Find where the given text appears and provide that cell's center as [X, Y] coordinate. 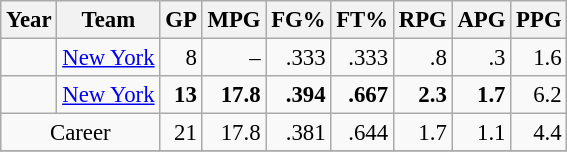
.3 [482, 58]
MPG [234, 20]
.394 [298, 95]
.381 [298, 133]
8 [181, 58]
6.2 [539, 95]
FT% [362, 20]
4.4 [539, 133]
21 [181, 133]
13 [181, 95]
GP [181, 20]
RPG [422, 20]
Year [29, 20]
.644 [362, 133]
1.1 [482, 133]
– [234, 58]
PPG [539, 20]
1.6 [539, 58]
Career [80, 133]
.667 [362, 95]
2.3 [422, 95]
APG [482, 20]
Team [108, 20]
.8 [422, 58]
FG% [298, 20]
